Search for the cell housing the specified text and yield its [x, y] center coordinate. 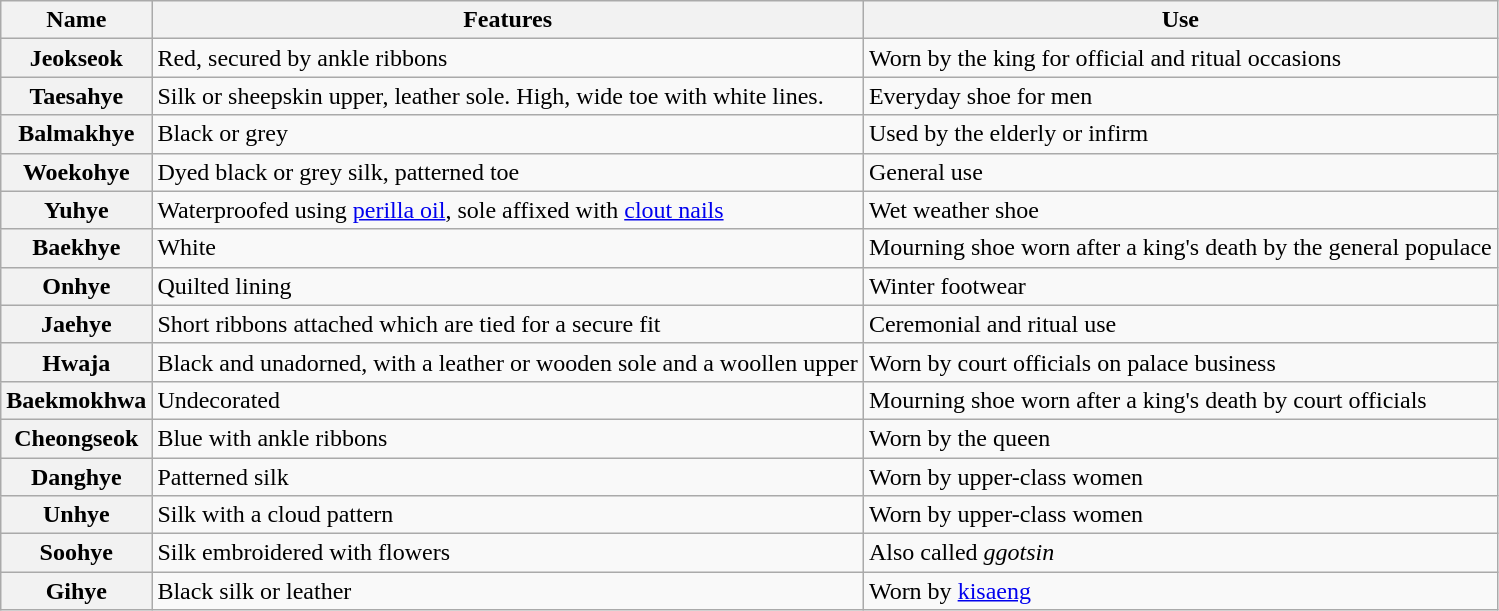
Danghye [76, 477]
Baekmokhwa [76, 400]
Also called ggotsin [1180, 553]
Black and unadorned, with a leather or wooden sole and a woollen upper [508, 362]
Worn by the king for official and ritual occasions [1180, 58]
Silk embroidered with flowers [508, 553]
Hwaja [76, 362]
Dyed black or grey silk, patterned toe [508, 172]
Silk with a cloud pattern [508, 515]
Unhye [76, 515]
Quilted lining [508, 286]
Baekhye [76, 248]
Winter footwear [1180, 286]
Jeokseok [76, 58]
Worn by kisaeng [1180, 591]
Everyday shoe for men [1180, 96]
Name [76, 20]
Patterned silk [508, 477]
Undecorated [508, 400]
Cheongseok [76, 438]
Soohye [76, 553]
Features [508, 20]
Woekohye [76, 172]
Wet weather shoe [1180, 210]
Ceremonial and ritual use [1180, 324]
White [508, 248]
Worn by the queen [1180, 438]
Worn by court officials on palace business [1180, 362]
Black silk or leather [508, 591]
Silk or sheepskin upper, leather sole. High, wide toe with white lines. [508, 96]
Yuhye [76, 210]
Balmakhye [76, 134]
Mourning shoe worn after a king's death by the general populace [1180, 248]
Gihye [76, 591]
Waterproofed using perilla oil, sole affixed with clout nails [508, 210]
Mourning shoe worn after a king's death by court officials [1180, 400]
Short ribbons attached which are tied for a secure fit [508, 324]
Blue with ankle ribbons [508, 438]
Red, secured by ankle ribbons [508, 58]
Onhye [76, 286]
Used by the elderly or infirm [1180, 134]
Taesahye [76, 96]
Black or grey [508, 134]
General use [1180, 172]
Jaehye [76, 324]
Use [1180, 20]
